Capture the cell that displays the provided text and extract its [X, Y] central coordinate. 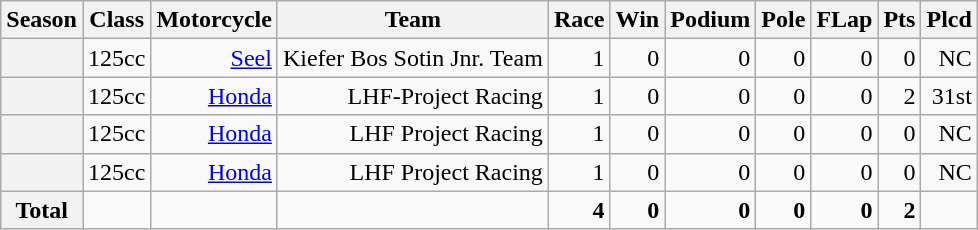
Race [579, 20]
Class [116, 20]
Motorcycle [214, 20]
Total [42, 210]
LHF-Project Racing [412, 96]
Seel [214, 58]
Pts [900, 20]
Podium [710, 20]
31st [949, 96]
Plcd [949, 20]
Pole [784, 20]
Kiefer Bos Sotin Jnr. Team [412, 58]
Season [42, 20]
Win [638, 20]
4 [579, 210]
Team [412, 20]
FLap [844, 20]
